Detect which cell encompasses the target text, then output its [X, Y] center coordinate. 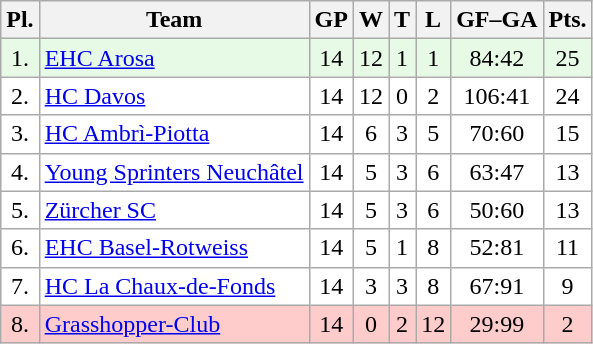
L [434, 20]
6. [20, 248]
Pts. [568, 20]
Pl. [20, 20]
67:91 [497, 286]
25 [568, 58]
5. [20, 210]
EHC Arosa [174, 58]
8. [20, 324]
70:60 [497, 134]
T [402, 20]
W [370, 20]
HC Ambrì-Piotta [174, 134]
84:42 [497, 58]
Team [174, 20]
52:81 [497, 248]
63:47 [497, 172]
9 [568, 286]
29:99 [497, 324]
3. [20, 134]
Grasshopper-Club [174, 324]
HC Davos [174, 96]
50:60 [497, 210]
15 [568, 134]
EHC Basel-Rotweiss [174, 248]
106:41 [497, 96]
2. [20, 96]
GF–GA [497, 20]
4. [20, 172]
1. [20, 58]
7. [20, 286]
Zürcher SC [174, 210]
GP [331, 20]
11 [568, 248]
24 [568, 96]
Young Sprinters Neuchâtel [174, 172]
HC La Chaux-de-Fonds [174, 286]
